Search for the cell housing the specified text and yield its [x, y] center coordinate. 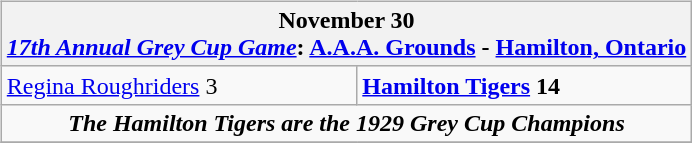
Hamilton Tigers 14 [524, 85]
The Hamilton Tigers are the 1929 Grey Cup Champions [346, 123]
November 3017th Annual Grey Cup Game: A.A.A. Grounds - Hamilton, Ontario [346, 34]
Regina Roughriders 3 [179, 85]
